Locate the cell with the specified text and output its (X, Y) center coordinate. 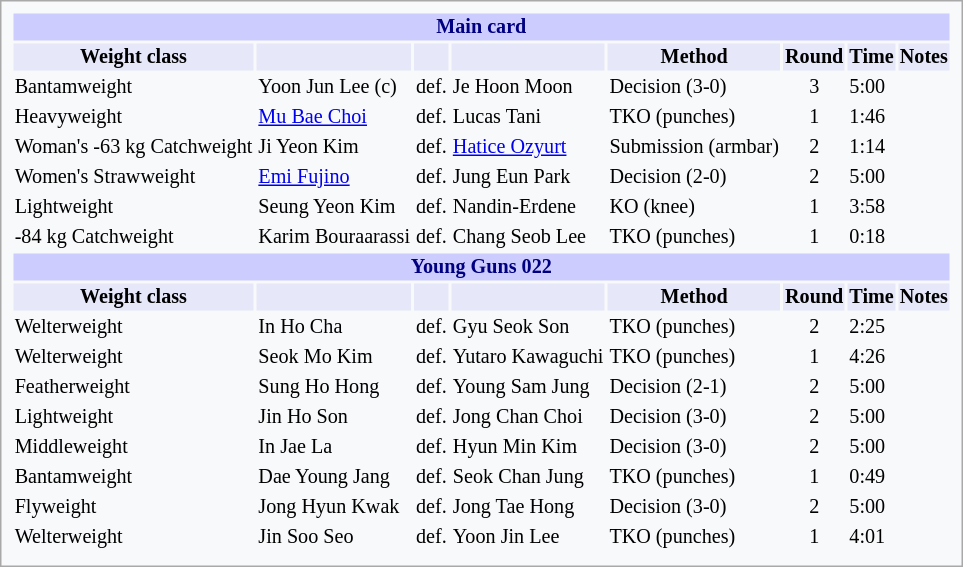
Heavyweight (134, 116)
Flyweight (134, 506)
Young Guns 022 (481, 266)
Je Hoon Moon (528, 86)
Featherweight (134, 386)
Jong Hyun Kwak (334, 506)
Mu Bae Choi (334, 116)
Jong Chan Choi (528, 416)
Lucas Tani (528, 116)
In Ho Cha (334, 326)
Yoon Jun Lee (c) (334, 86)
Young Sam Jung (528, 386)
3 (814, 86)
Gyu Seok Son (528, 326)
Seung Yeon Kim (334, 206)
1:14 (872, 146)
KO (knee) (694, 206)
Hyun Min Kim (528, 446)
Woman's -63 kg Catchweight (134, 146)
-84 kg Catchweight (134, 236)
Submission (armbar) (694, 146)
Nandin-Erdene (528, 206)
Hatice Ozyurt (528, 146)
Chang Seob Lee (528, 236)
Ji Yeon Kim (334, 146)
3:58 (872, 206)
4:26 (872, 356)
Decision (2-1) (694, 386)
Jin Soo Seo (334, 536)
Jong Tae Hong (528, 506)
2:25 (872, 326)
Women's Strawweight (134, 176)
Main card (481, 26)
Middleweight (134, 446)
4:01 (872, 536)
Seok Mo Kim (334, 356)
1:46 (872, 116)
Seok Chan Jung (528, 476)
Jung Eun Park (528, 176)
0:49 (872, 476)
Karim Bouraarassi (334, 236)
Sung Ho Hong (334, 386)
In Jae La (334, 446)
Decision (2-0) (694, 176)
Yoon Jin Lee (528, 536)
0:18 (872, 236)
Emi Fujino (334, 176)
Jin Ho Son (334, 416)
Dae Young Jang (334, 476)
Yutaro Kawaguchi (528, 356)
